Return the (X, Y) coordinate for the center point of the cell that contains the specified text.  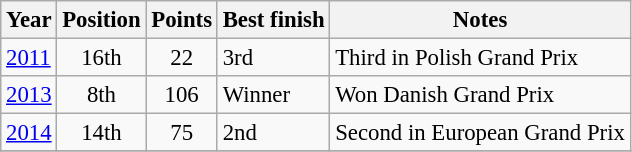
Third in Polish Grand Prix (480, 58)
Notes (480, 20)
75 (182, 133)
Year (29, 20)
14th (102, 133)
Winner (273, 95)
Won Danish Grand Prix (480, 95)
2014 (29, 133)
16th (102, 58)
22 (182, 58)
8th (102, 95)
2013 (29, 95)
Best finish (273, 20)
3rd (273, 58)
Points (182, 20)
Second in European Grand Prix (480, 133)
106 (182, 95)
2nd (273, 133)
Position (102, 20)
2011 (29, 58)
